From the cell containing the given text, extract its center point as [X, Y] coordinate. 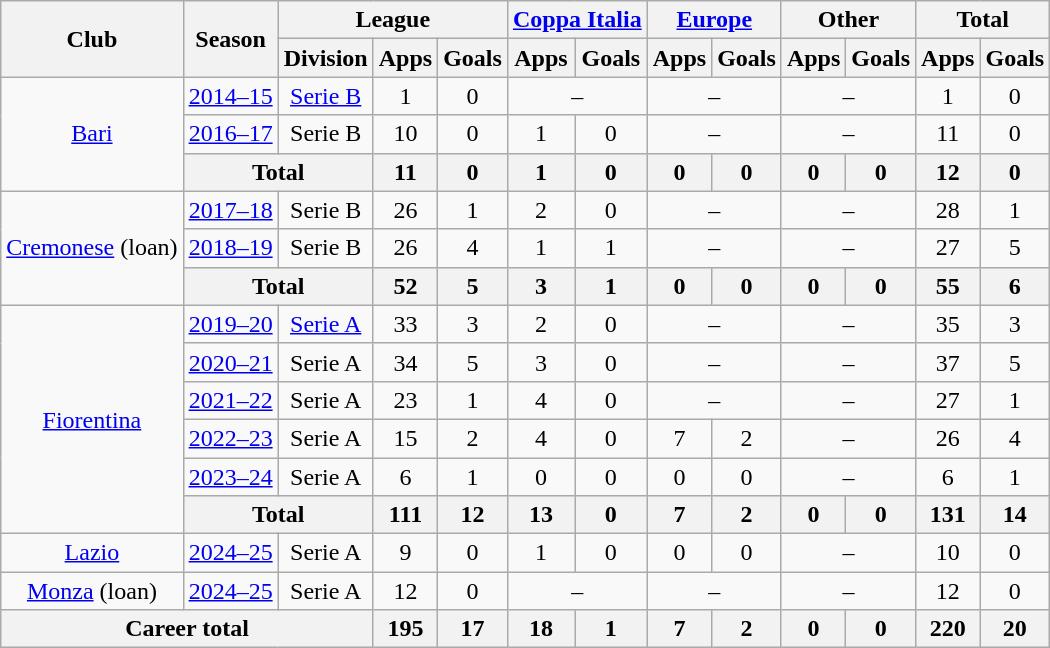
Club [92, 39]
55 [948, 286]
Division [326, 58]
131 [948, 515]
28 [948, 210]
2020–21 [230, 362]
2014–15 [230, 96]
Career total [187, 629]
Season [230, 39]
2017–18 [230, 210]
Monza (loan) [92, 591]
Other [848, 20]
2021–22 [230, 400]
13 [540, 515]
35 [948, 324]
195 [405, 629]
2016–17 [230, 134]
Lazio [92, 553]
9 [405, 553]
2023–24 [230, 477]
Cremonese (loan) [92, 248]
14 [1015, 515]
37 [948, 362]
23 [405, 400]
17 [473, 629]
Coppa Italia [577, 20]
34 [405, 362]
League [392, 20]
2018–19 [230, 248]
220 [948, 629]
111 [405, 515]
33 [405, 324]
Europe [714, 20]
2019–20 [230, 324]
15 [405, 438]
52 [405, 286]
18 [540, 629]
Bari [92, 134]
Fiorentina [92, 419]
20 [1015, 629]
2022–23 [230, 438]
